Scan for the cell matching the given text and deliver its [X, Y] coordinate at center. 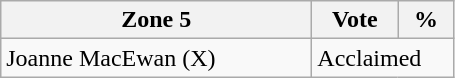
Joanne MacEwan (X) [156, 58]
% [426, 20]
Zone 5 [156, 20]
Acclaimed [383, 58]
Vote [355, 20]
